For the text-containing cell, return its midpoint in [x, y] coordinate format. 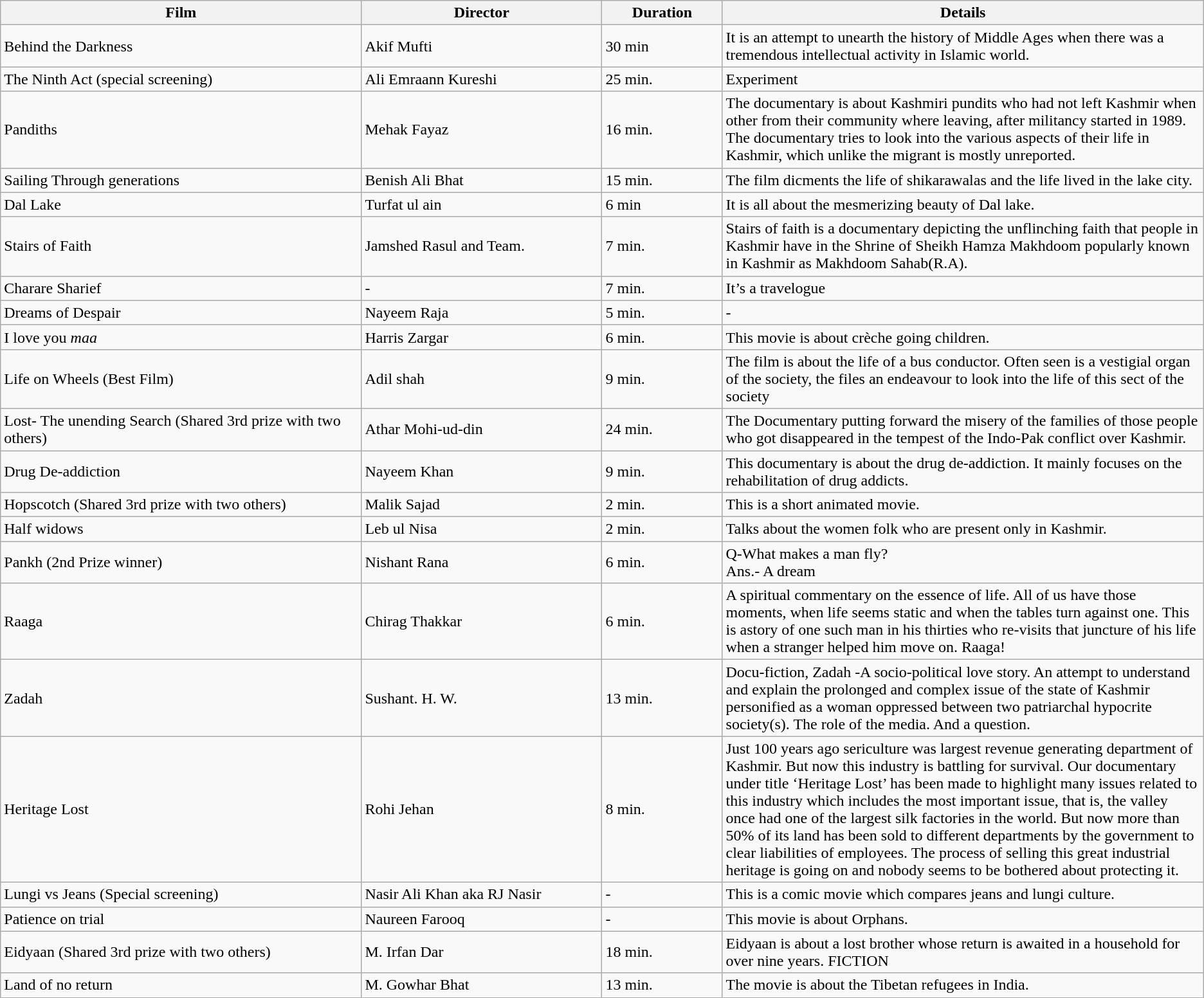
30 min [662, 46]
Chirag Thakkar [482, 621]
Patience on trial [181, 919]
Ali Emraann Kureshi [482, 79]
18 min. [662, 952]
24 min. [662, 430]
Turfat ul ain [482, 204]
Nayeem Khan [482, 471]
Q-What makes a man fly?Ans.- A dream [963, 562]
15 min. [662, 180]
Director [482, 13]
Half widows [181, 529]
Eidyaan (Shared 3rd prize with two others) [181, 952]
Pankh (2nd Prize winner) [181, 562]
Sailing Through generations [181, 180]
Mehak Fayaz [482, 130]
8 min. [662, 809]
Dreams of Despair [181, 313]
Duration [662, 13]
Land of no return [181, 985]
Lost- The unending Search (Shared 3rd prize with two others) [181, 430]
Talks about the women folk who are present only in Kashmir. [963, 529]
M. Irfan Dar [482, 952]
Film [181, 13]
Experiment [963, 79]
This is a comic movie which compares jeans and lungi culture. [963, 894]
This movie is about Orphans. [963, 919]
Details [963, 13]
5 min. [662, 313]
Malik Sajad [482, 505]
Eidyaan is about a lost brother whose return is awaited in a household for over nine years. FICTION [963, 952]
Harris Zargar [482, 337]
Nishant Rana [482, 562]
It is all about the mesmerizing beauty of Dal lake. [963, 204]
The Ninth Act (special screening) [181, 79]
It’s a travelogue [963, 288]
Hopscotch (Shared 3rd prize with two others) [181, 505]
The film dicments the life of shikarawalas and the life lived in the lake city. [963, 180]
Rohi Jehan [482, 809]
I love you maa [181, 337]
Leb ul Nisa [482, 529]
This is a short animated movie. [963, 505]
M. Gowhar Bhat [482, 985]
Adil shah [482, 379]
25 min. [662, 79]
Naureen Farooq [482, 919]
Akif Mufti [482, 46]
It is an attempt to unearth the history of Middle Ages when there was a tremendous intellectual activity in Islamic world. [963, 46]
Stairs of Faith [181, 246]
16 min. [662, 130]
Jamshed Rasul and Team. [482, 246]
The Documentary putting forward the misery of the families of those people who got disappeared in the tempest of the Indo-Pak conflict over Kashmir. [963, 430]
Benish Ali Bhat [482, 180]
Pandiths [181, 130]
Drug De-addiction [181, 471]
Dal Lake [181, 204]
Heritage Lost [181, 809]
Behind the Darkness [181, 46]
Nayeem Raja [482, 313]
Life on Wheels (Best Film) [181, 379]
Raaga [181, 621]
The movie is about the Tibetan refugees in India. [963, 985]
Lungi vs Jeans (Special screening) [181, 894]
Zadah [181, 698]
6 min [662, 204]
Sushant. H. W. [482, 698]
Athar Mohi-ud-din [482, 430]
Nasir Ali Khan aka RJ Nasir [482, 894]
This documentary is about the drug de-addiction. It mainly focuses on the rehabilitation of drug addicts. [963, 471]
Charare Sharief [181, 288]
This movie is about crèche going children. [963, 337]
